From the cell containing the given text, extract its center point as (x, y) coordinate. 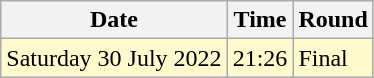
Saturday 30 July 2022 (114, 58)
Time (260, 20)
Round (333, 20)
Date (114, 20)
21:26 (260, 58)
Final (333, 58)
